From the cell containing the given text, extract its center point as (X, Y) coordinate. 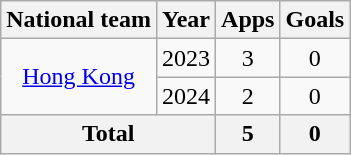
2023 (186, 58)
5 (248, 134)
2024 (186, 96)
3 (248, 58)
Total (108, 134)
Apps (248, 20)
Hong Kong (79, 77)
2 (248, 96)
National team (79, 20)
Year (186, 20)
Goals (315, 20)
